Pinpoint the cell where the given text exists, returning its [x, y] midpoint coordinate. 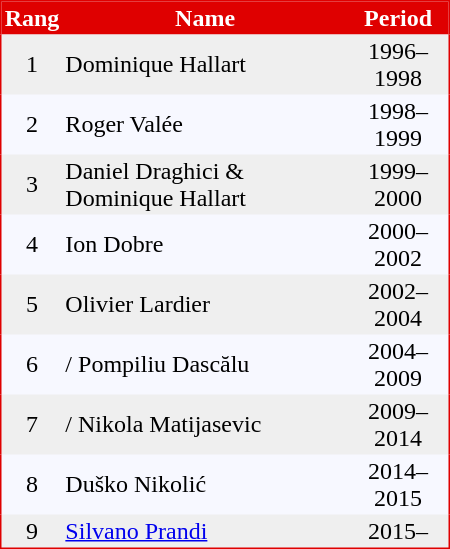
1998–1999 [398, 124]
6 [32, 364]
5 [32, 304]
4 [32, 244]
2002–2004 [398, 304]
1996–1998 [398, 64]
2009–2014 [398, 424]
2000–2002 [398, 244]
Period [398, 18]
Name [204, 18]
Daniel Draghici & Dominique Hallart [204, 184]
Silvano Prandi [204, 531]
2004–2009 [398, 364]
7 [32, 424]
Duško Nikolić [204, 484]
2014–2015 [398, 484]
Dominique Hallart [204, 64]
2015– [398, 531]
2 [32, 124]
Ion Dobre [204, 244]
1 [32, 64]
9 [32, 531]
8 [32, 484]
Roger Valée [204, 124]
1999–2000 [398, 184]
3 [32, 184]
/ Pompiliu Dascălu [204, 364]
Olivier Lardier [204, 304]
/ Nikola Matijasevic [204, 424]
Rang [32, 18]
